Return the [X, Y] coordinate for the center point of the cell that contains the specified text.  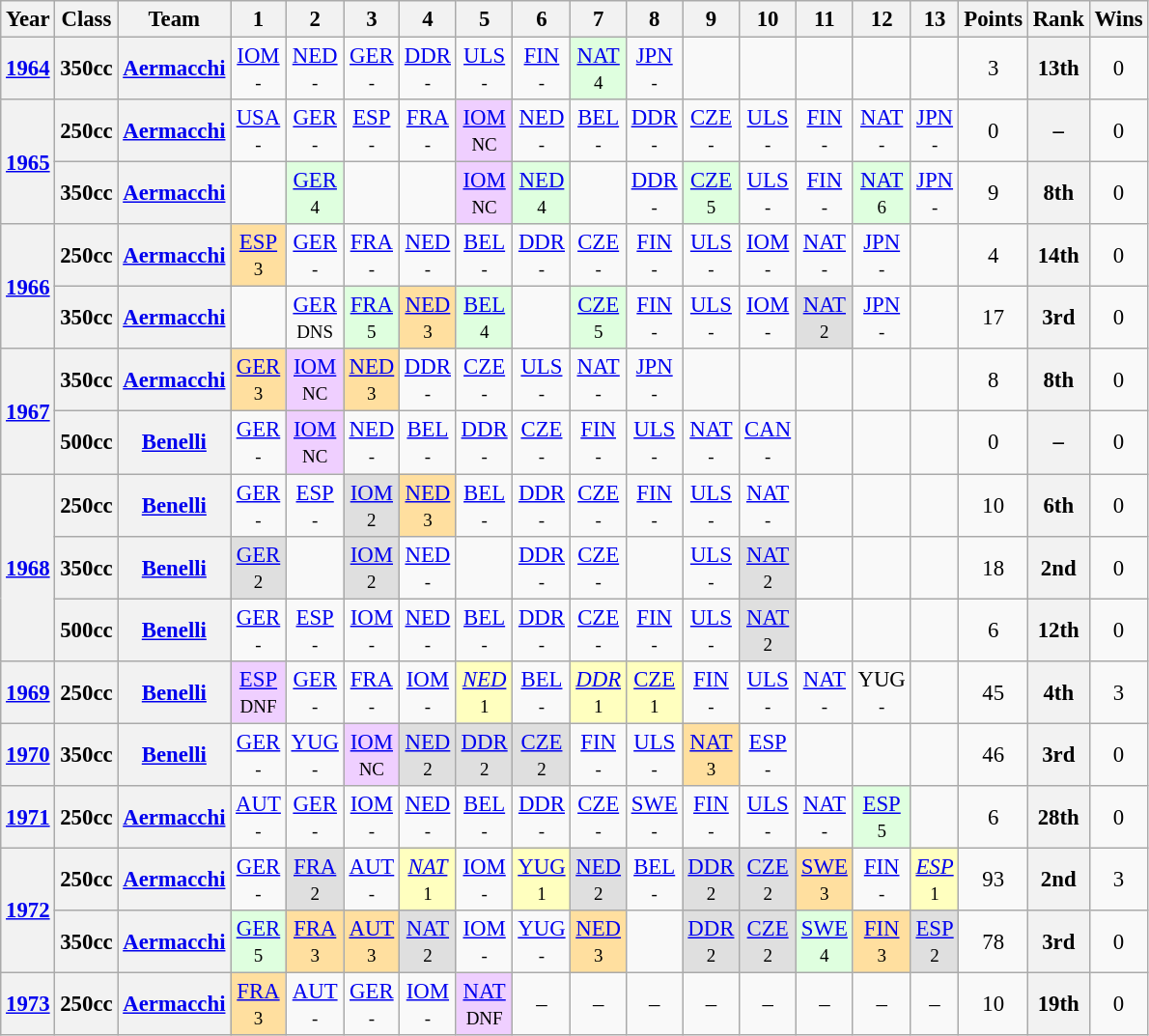
FRA2 [315, 879]
28th [1058, 817]
Wins [1118, 19]
ESP3 [259, 255]
45 [993, 691]
GER4 [315, 193]
12 [882, 19]
12th [1058, 630]
GER5 [259, 942]
18 [993, 568]
FRA5 [371, 319]
SWE3 [825, 879]
FIN3 [882, 942]
ESP5 [882, 817]
46 [993, 755]
NAT4 [599, 70]
11 [825, 19]
1966 [28, 286]
6th [1058, 506]
5 [485, 19]
ESP2 [935, 942]
Class [87, 19]
1 [259, 19]
NATDNF [485, 1004]
SWE4 [825, 942]
SWE- [655, 817]
13 [935, 19]
GERDNS [315, 319]
93 [993, 879]
YUG1 [542, 879]
NED4 [542, 193]
1969 [28, 691]
NED1 [485, 691]
1967 [28, 411]
AUT3 [371, 942]
1964 [28, 70]
19th [1058, 1004]
ESPDNF [259, 691]
1973 [28, 1004]
Rank [1058, 19]
1968 [28, 568]
NAT1 [429, 879]
CZE1 [655, 691]
7 [599, 19]
4th [1058, 691]
78 [993, 942]
BEL4 [485, 319]
1965 [28, 162]
1972 [28, 910]
ESP1 [935, 879]
NAT6 [882, 193]
NAT3 [711, 755]
GER2 [259, 568]
1971 [28, 817]
1970 [28, 755]
13th [1058, 70]
2 [315, 19]
GER3 [259, 380]
USA- [259, 131]
17 [993, 319]
DDR1 [599, 691]
Team [174, 19]
Points [993, 19]
CAN- [769, 442]
14th [1058, 255]
Year [28, 19]
